Output the [x, y] coordinate of the center of the cell containing the given text.  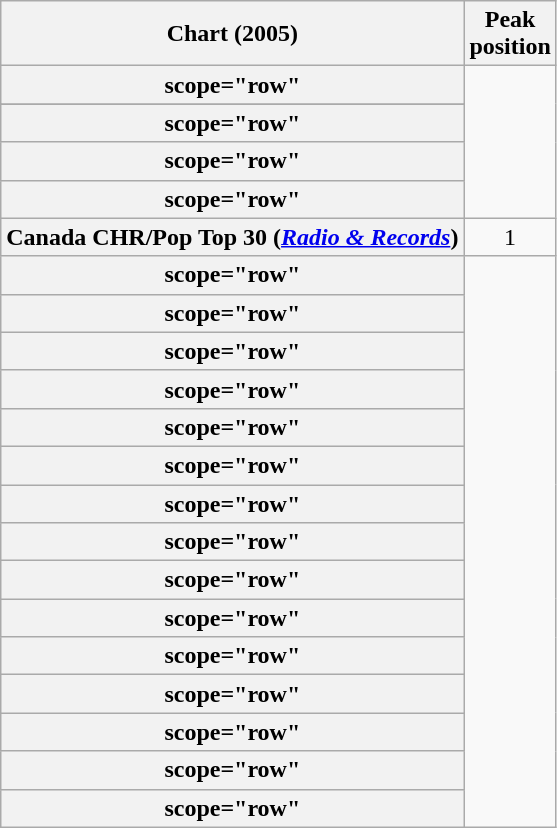
1 [510, 237]
Chart (2005) [232, 34]
Peakposition [510, 34]
Canada CHR/Pop Top 30 (Radio & Records) [232, 237]
